Capture the cell that displays the provided text and extract its (x, y) central coordinate. 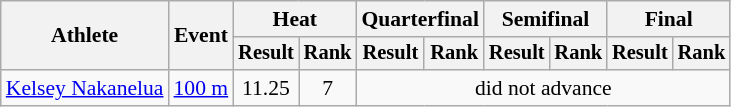
Final (668, 19)
Event (202, 36)
Heat (294, 19)
Kelsey Nakanelua (85, 88)
Athlete (85, 36)
Quarterfinal (420, 19)
Semifinal (546, 19)
7 (328, 88)
100 m (202, 88)
did not advance (543, 88)
11.25 (266, 88)
